Scan for the cell matching the given text and deliver its (X, Y) coordinate at center. 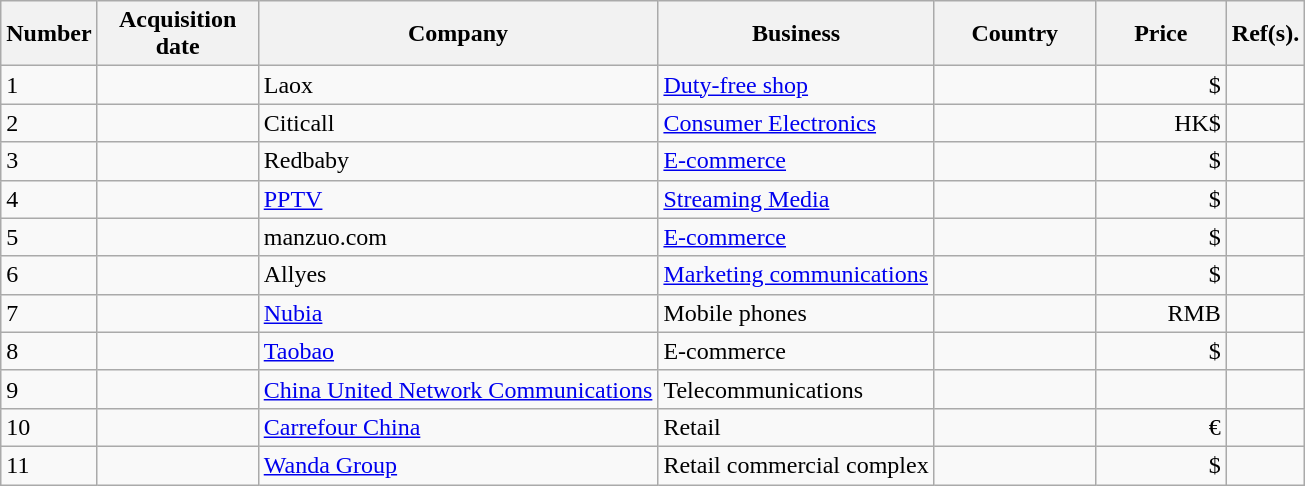
Allyes (458, 275)
8 (49, 351)
4 (49, 199)
HK$ (1160, 123)
Citicall (458, 123)
6 (49, 275)
Acquisition date (178, 34)
Carrefour China (458, 427)
Price (1160, 34)
3 (49, 161)
10 (49, 427)
Duty-free shop (796, 85)
Nubia (458, 313)
Streaming Media (796, 199)
7 (49, 313)
Wanda Group (458, 465)
€ (1160, 427)
Ref(s). (1265, 34)
manzuo.com (458, 237)
2 (49, 123)
Telecommunications (796, 389)
Business (796, 34)
5 (49, 237)
Marketing communications (796, 275)
9 (49, 389)
China United Network Communications (458, 389)
Consumer Electronics (796, 123)
Laox (458, 85)
Mobile phones (796, 313)
Retail (796, 427)
PPTV (458, 199)
Company (458, 34)
Taobao (458, 351)
Country (1014, 34)
RMB (1160, 313)
Retail commercial complex (796, 465)
Redbaby (458, 161)
1 (49, 85)
11 (49, 465)
Number (49, 34)
